Search for the cell housing the specified text and yield its [x, y] center coordinate. 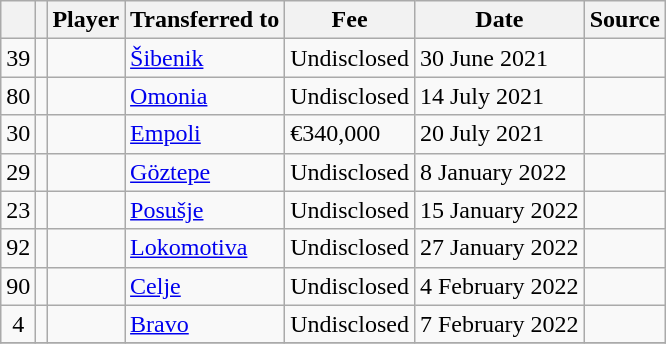
15 January 2022 [499, 210]
7 February 2022 [499, 324]
€340,000 [350, 134]
4 February 2022 [499, 286]
Fee [350, 20]
Göztepe [205, 172]
8 January 2022 [499, 172]
Omonia [205, 96]
Transferred to [205, 20]
Source [624, 20]
30 June 2021 [499, 58]
29 [18, 172]
Posušje [205, 210]
Empoli [205, 134]
20 July 2021 [499, 134]
27 January 2022 [499, 248]
30 [18, 134]
Lokomotiva [205, 248]
Date [499, 20]
Celje [205, 286]
39 [18, 58]
90 [18, 286]
14 July 2021 [499, 96]
Bravo [205, 324]
Player [86, 20]
23 [18, 210]
4 [18, 324]
80 [18, 96]
Šibenik [205, 58]
92 [18, 248]
